Provide the (X, Y) coordinate of the cell's center where the given text is located.  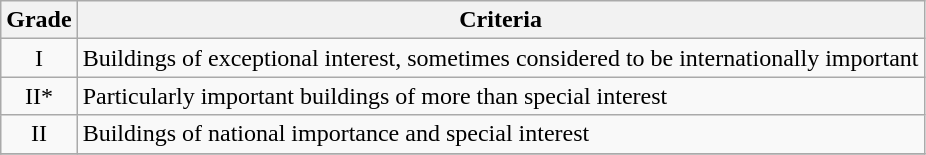
Criteria (500, 20)
Buildings of exceptional interest, sometimes considered to be internationally important (500, 58)
Particularly important buildings of more than special interest (500, 96)
Grade (39, 20)
II* (39, 96)
I (39, 58)
II (39, 134)
Buildings of national importance and special interest (500, 134)
